Extract the (X, Y) coordinate from the center of the cell holding the provided text.  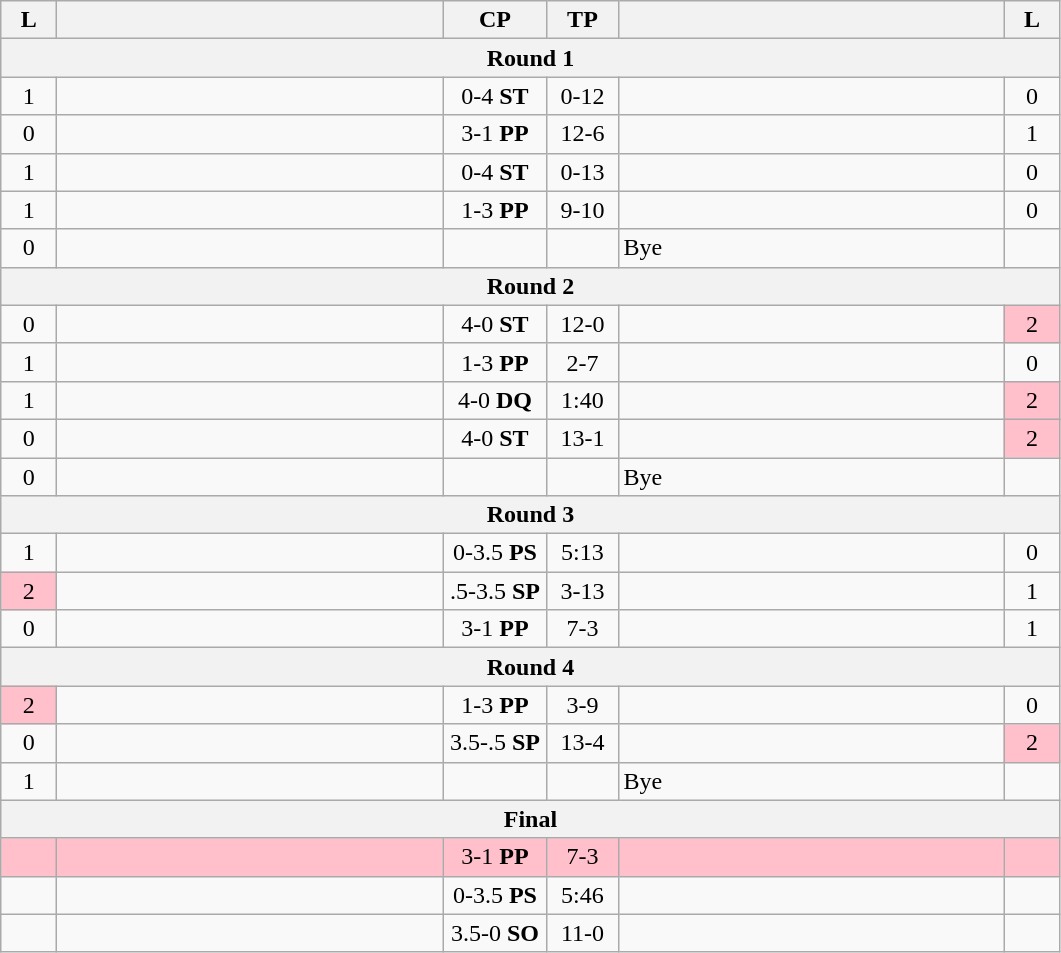
CP (495, 20)
Round 3 (530, 515)
Round 1 (530, 58)
Round 2 (530, 286)
1:40 (582, 400)
13-4 (582, 743)
Round 4 (530, 667)
12-6 (582, 134)
3.5-.5 SP (495, 743)
TP (582, 20)
11-0 (582, 933)
0-12 (582, 96)
4-0 DQ (495, 400)
2-7 (582, 362)
.5-3.5 SP (495, 591)
3.5-0 SO (495, 933)
13-1 (582, 438)
Final (530, 819)
5:46 (582, 895)
3-13 (582, 591)
5:13 (582, 553)
12-0 (582, 324)
0-13 (582, 172)
3-9 (582, 705)
9-10 (582, 210)
